Search for the cell housing the specified text and yield its (X, Y) center coordinate. 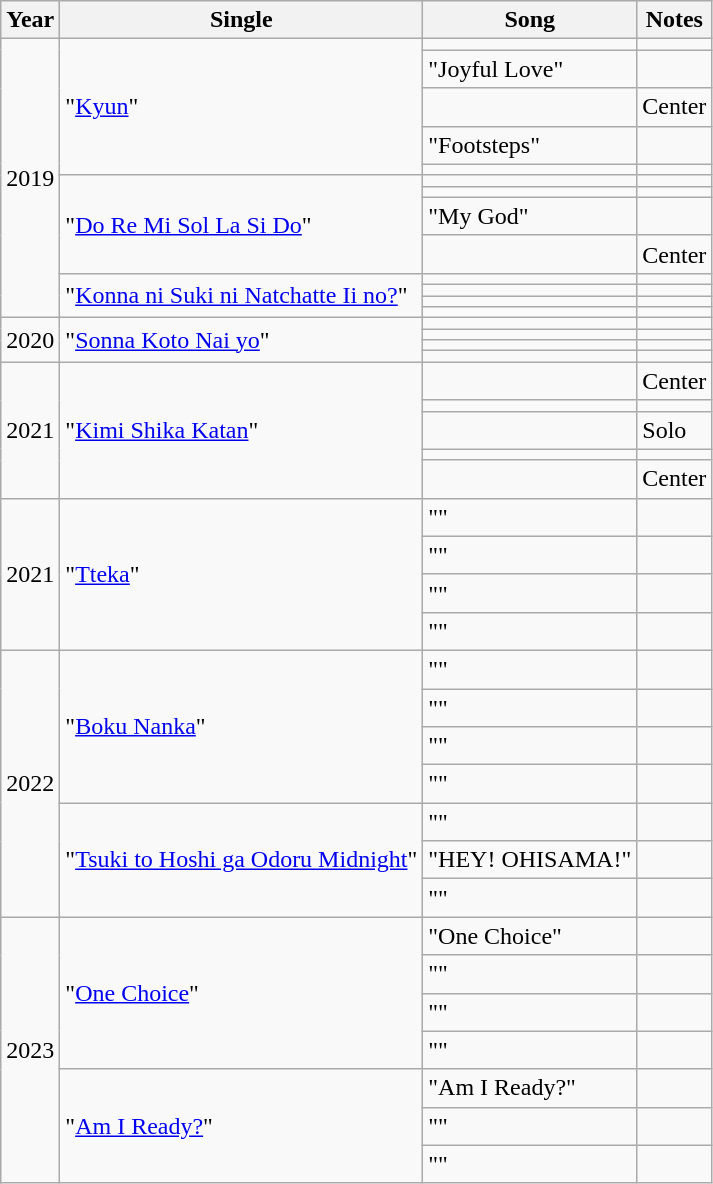
2019 (30, 178)
2023 (30, 1050)
Notes (674, 20)
Single (242, 20)
Solo (674, 430)
"HEY! OHISAMA!" (530, 860)
"Do Re Mi Sol La Si Do" (242, 224)
"Konna ni Suki ni Natchatte Ii no?" (242, 295)
2020 (30, 340)
"Boku Nanka" (242, 726)
"Tteka" (242, 574)
2022 (30, 783)
"Kimi Shika Katan" (242, 430)
Year (30, 20)
"Kyun" (242, 107)
"Tsuki to Hoshi ga Odoru Midnight" (242, 860)
"Sonna Koto Nai yo" (242, 340)
"Joyful Love" (530, 69)
"My God" (530, 216)
"Footsteps" (530, 145)
Song (530, 20)
